Pinpoint the cell where the given text exists, returning its (x, y) midpoint coordinate. 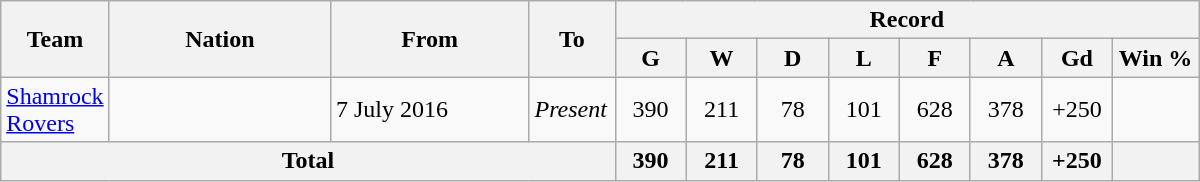
Gd (1076, 58)
D (792, 58)
W (722, 58)
A (1006, 58)
Team (56, 39)
Record (907, 20)
Win % (1155, 58)
Nation (220, 39)
From (430, 39)
Shamrock Rovers (56, 110)
F (934, 58)
7 July 2016 (430, 110)
Present (572, 110)
G (650, 58)
Total (308, 161)
L (864, 58)
To (572, 39)
